Find where the given text appears and provide that cell's center as (x, y) coordinate. 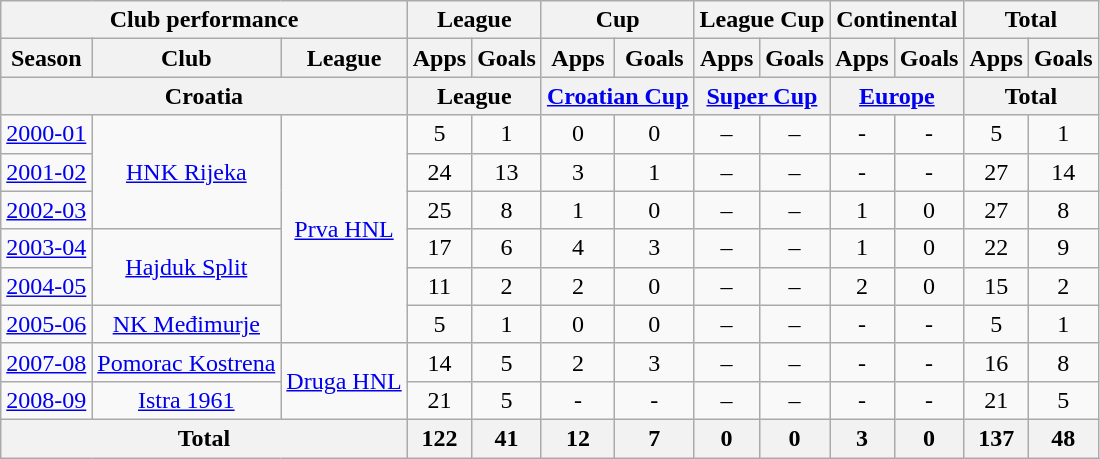
2007-08 (46, 362)
2000-01 (46, 134)
137 (996, 438)
41 (507, 438)
League Cup (762, 20)
6 (507, 248)
2008-09 (46, 400)
16 (996, 362)
25 (439, 210)
17 (439, 248)
12 (578, 438)
Super Cup (762, 96)
Prva HNL (344, 229)
13 (507, 172)
2005-06 (46, 324)
NK Međimurje (186, 324)
Cup (618, 20)
15 (996, 286)
24 (439, 172)
7 (654, 438)
Season (46, 58)
9 (1063, 248)
2001-02 (46, 172)
Hajduk Split (186, 267)
HNK Rijeka (186, 172)
4 (578, 248)
Istra 1961 (186, 400)
Croatian Cup (618, 96)
Continental (897, 20)
2003-04 (46, 248)
Druga HNL (344, 381)
Pomorac Kostrena (186, 362)
Club performance (204, 20)
22 (996, 248)
48 (1063, 438)
11 (439, 286)
Europe (897, 96)
Croatia (204, 96)
Club (186, 58)
2004-05 (46, 286)
122 (439, 438)
2002-03 (46, 210)
